Pinpoint the cell where the given text exists, returning its (x, y) midpoint coordinate. 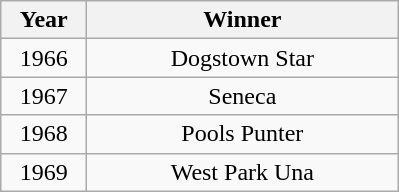
Dogstown Star (242, 58)
Year (44, 20)
Seneca (242, 96)
1968 (44, 134)
1966 (44, 58)
West Park Una (242, 172)
Pools Punter (242, 134)
1969 (44, 172)
1967 (44, 96)
Winner (242, 20)
